Capture the cell that displays the provided text and extract its [X, Y] central coordinate. 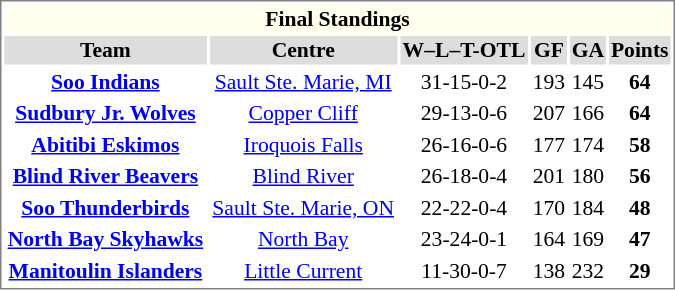
North Bay Skyhawks [105, 239]
Centre [303, 50]
23-24-0-1 [464, 239]
138 [549, 270]
Blind River [303, 176]
Abitibi Eskimos [105, 144]
22-22-0-4 [464, 208]
170 [549, 208]
164 [549, 239]
29-13-0-6 [464, 113]
145 [588, 82]
Final Standings [337, 18]
Team [105, 50]
Little Current [303, 270]
47 [640, 239]
169 [588, 239]
201 [549, 176]
184 [588, 208]
11-30-0-7 [464, 270]
29 [640, 270]
Iroquois Falls [303, 144]
Sault Ste. Marie, MI [303, 82]
GF [549, 50]
W–L–T-OTL [464, 50]
Blind River Beavers [105, 176]
166 [588, 113]
Points [640, 50]
26-16-0-6 [464, 144]
180 [588, 176]
56 [640, 176]
193 [549, 82]
31-15-0-2 [464, 82]
174 [588, 144]
207 [549, 113]
GA [588, 50]
Sault Ste. Marie, ON [303, 208]
48 [640, 208]
Copper Cliff [303, 113]
58 [640, 144]
Sudbury Jr. Wolves [105, 113]
North Bay [303, 239]
Manitoulin Islanders [105, 270]
Soo Thunderbirds [105, 208]
177 [549, 144]
Soo Indians [105, 82]
26-18-0-4 [464, 176]
232 [588, 270]
